Capture the cell that displays the provided text and extract its (x, y) central coordinate. 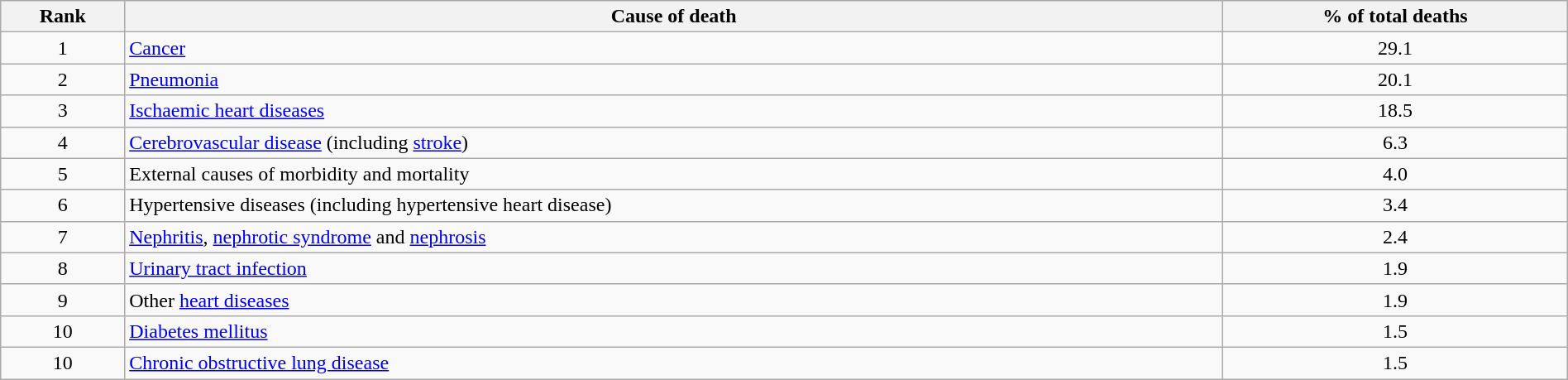
Diabetes mellitus (674, 331)
4.0 (1396, 174)
Pneumonia (674, 79)
% of total deaths (1396, 17)
3.4 (1396, 205)
Other heart diseases (674, 300)
Chronic obstructive lung disease (674, 363)
8 (63, 268)
29.1 (1396, 48)
Hypertensive diseases (including hypertensive heart disease) (674, 205)
2.4 (1396, 237)
Nephritis, nephrotic syndrome and nephrosis (674, 237)
4 (63, 142)
Cause of death (674, 17)
2 (63, 79)
6 (63, 205)
18.5 (1396, 111)
20.1 (1396, 79)
Urinary tract infection (674, 268)
Cerebrovascular disease (including stroke) (674, 142)
6.3 (1396, 142)
5 (63, 174)
1 (63, 48)
7 (63, 237)
Ischaemic heart diseases (674, 111)
9 (63, 300)
External causes of morbidity and mortality (674, 174)
Cancer (674, 48)
Rank (63, 17)
3 (63, 111)
